Provide the [X, Y] coordinate of the cell's center where the given text is located.  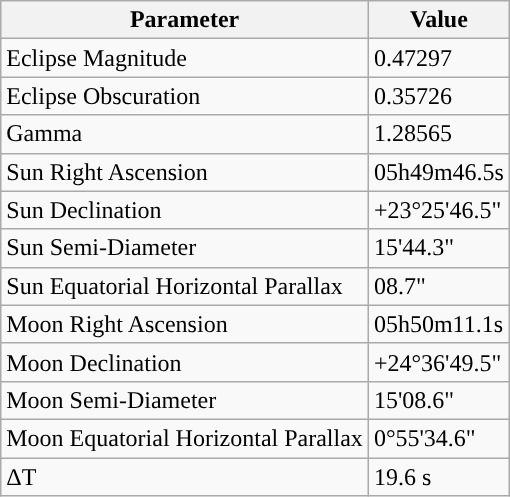
+24°36'49.5" [438, 362]
Eclipse Obscuration [185, 96]
Moon Semi-Diameter [185, 400]
Sun Declination [185, 210]
19.6 s [438, 477]
Sun Semi-Diameter [185, 248]
0°55'34.6" [438, 438]
Eclipse Magnitude [185, 58]
Value [438, 20]
+23°25'46.5" [438, 210]
15'44.3" [438, 248]
15'08.6" [438, 400]
Parameter [185, 20]
Moon Declination [185, 362]
1.28565 [438, 134]
Gamma [185, 134]
Sun Equatorial Horizontal Parallax [185, 286]
ΔT [185, 477]
05h49m46.5s [438, 172]
08.7" [438, 286]
05h50m11.1s [438, 324]
0.35726 [438, 96]
Moon Equatorial Horizontal Parallax [185, 438]
0.47297 [438, 58]
Moon Right Ascension [185, 324]
Sun Right Ascension [185, 172]
